From the cell containing the given text, extract its center point as (X, Y) coordinate. 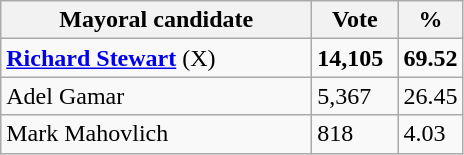
% (430, 20)
Mayoral candidate (156, 20)
69.52 (430, 58)
Mark Mahovlich (156, 134)
Richard Stewart (X) (156, 58)
4.03 (430, 134)
Adel Gamar (156, 96)
26.45 (430, 96)
5,367 (355, 96)
14,105 (355, 58)
818 (355, 134)
Vote (355, 20)
